Return the (x, y) coordinate for the center point of the cell that contains the specified text.  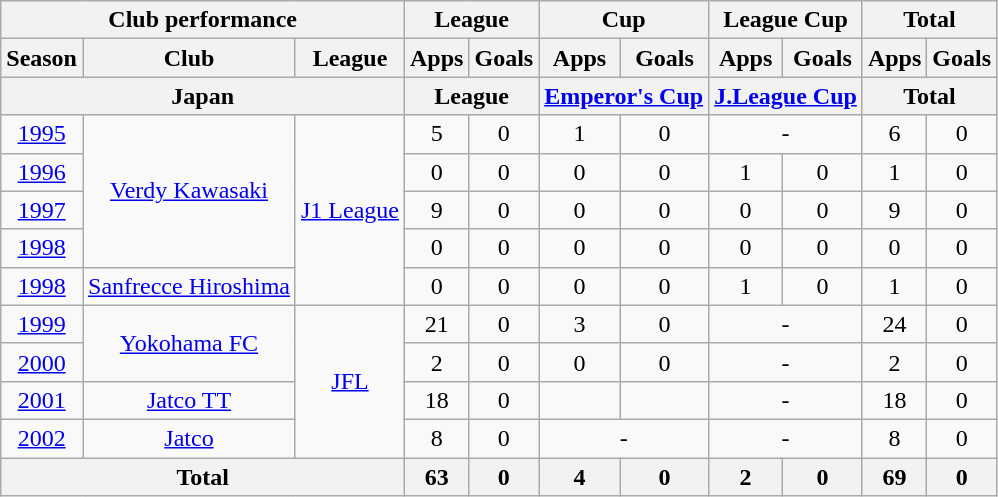
J.League Cup (786, 96)
JFL (350, 381)
2002 (42, 438)
Emperor's Cup (624, 96)
3 (580, 324)
21 (437, 324)
63 (437, 477)
24 (894, 324)
Japan (203, 96)
J1 League (350, 210)
League Cup (786, 20)
Cup (624, 20)
Jatco TT (188, 400)
Club performance (203, 20)
1996 (42, 172)
Verdy Kawasaki (188, 191)
Season (42, 58)
Yokohama FC (188, 343)
Sanfrecce Hiroshima (188, 286)
Jatco (188, 438)
69 (894, 477)
2001 (42, 400)
1995 (42, 134)
4 (580, 477)
5 (437, 134)
6 (894, 134)
1997 (42, 210)
2000 (42, 362)
1999 (42, 324)
Club (188, 58)
